Return the [X, Y] coordinate for the center point of the cell that contains the specified text.  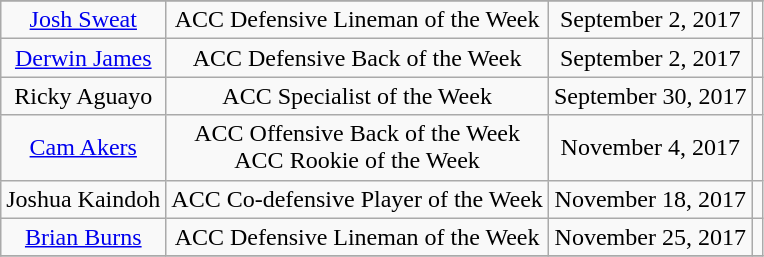
Josh Sweat [84, 20]
Cam Akers [84, 148]
November 4, 2017 [650, 148]
ACC Co-defensive Player of the Week [358, 199]
Ricky Aguayo [84, 96]
ACC Specialist of the Week [358, 96]
Derwin James [84, 58]
November 18, 2017 [650, 199]
ACC Defensive Back of the Week [358, 58]
ACC Offensive Back of the WeekACC Rookie of the Week [358, 148]
November 25, 2017 [650, 237]
Joshua Kaindoh [84, 199]
September 30, 2017 [650, 96]
Brian Burns [84, 237]
